Extract the [x, y] coordinate from the center of the cell holding the provided text.  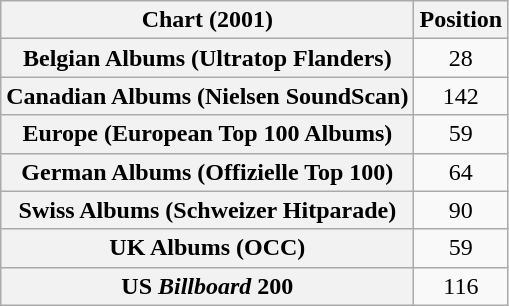
Belgian Albums (Ultratop Flanders) [208, 58]
90 [461, 210]
64 [461, 172]
Position [461, 20]
Canadian Albums (Nielsen SoundScan) [208, 96]
Chart (2001) [208, 20]
UK Albums (OCC) [208, 248]
Swiss Albums (Schweizer Hitparade) [208, 210]
28 [461, 58]
142 [461, 96]
116 [461, 286]
German Albums (Offizielle Top 100) [208, 172]
US Billboard 200 [208, 286]
Europe (European Top 100 Albums) [208, 134]
